Search for the cell housing the specified text and yield its [x, y] center coordinate. 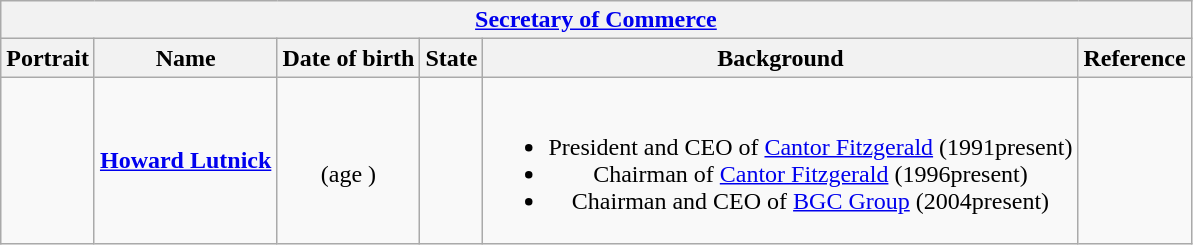
Howard Lutnick [185, 160]
Secretary of Commerce [596, 20]
Reference [1134, 58]
Name [185, 58]
Portrait [48, 58]
President and CEO of Cantor Fitzgerald (1991present)Chairman of Cantor Fitzgerald (1996present)Chairman and CEO of BGC Group (2004present) [780, 160]
Date of birth [348, 58]
Background [780, 58]
State [452, 58]
(age ) [348, 160]
